Identify which cell holds the provided text, then report its [x, y] central coordinate. 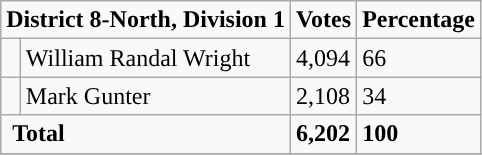
William Randal Wright [155, 58]
6,202 [323, 134]
District 8-North, Division 1 [146, 20]
Votes [323, 20]
4,094 [323, 58]
66 [419, 58]
2,108 [323, 96]
100 [419, 134]
34 [419, 96]
Percentage [419, 20]
Mark Gunter [155, 96]
Total [146, 134]
